Search for the cell housing the specified text and yield its [X, Y] center coordinate. 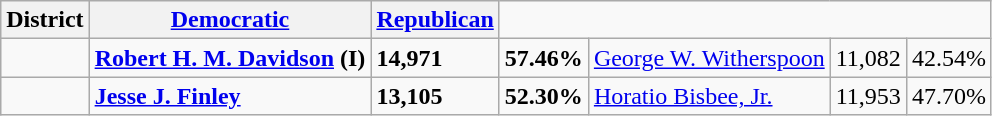
14,971 [435, 58]
42.54% [948, 58]
57.46% [544, 58]
13,105 [435, 96]
52.30% [544, 96]
11,953 [868, 96]
Robert H. M. Davidson (I) [230, 58]
Horatio Bisbee, Jr. [709, 96]
Republican [435, 20]
Jesse J. Finley [230, 96]
47.70% [948, 96]
District [45, 20]
George W. Witherspoon [709, 58]
Democratic [230, 20]
11,082 [868, 58]
